Return [X, Y] of the center of cell containing provided text 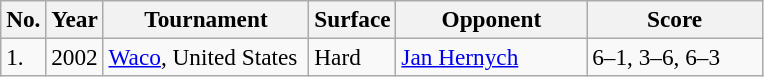
1. [24, 57]
2002 [74, 57]
Score [675, 19]
6–1, 3–6, 6–3 [675, 57]
No. [24, 19]
Year [74, 19]
Opponent [492, 19]
Hard [352, 57]
Surface [352, 19]
Tournament [206, 19]
Waco, United States [206, 57]
Jan Hernych [492, 57]
